Pinpoint the cell where the given text exists, returning its (X, Y) midpoint coordinate. 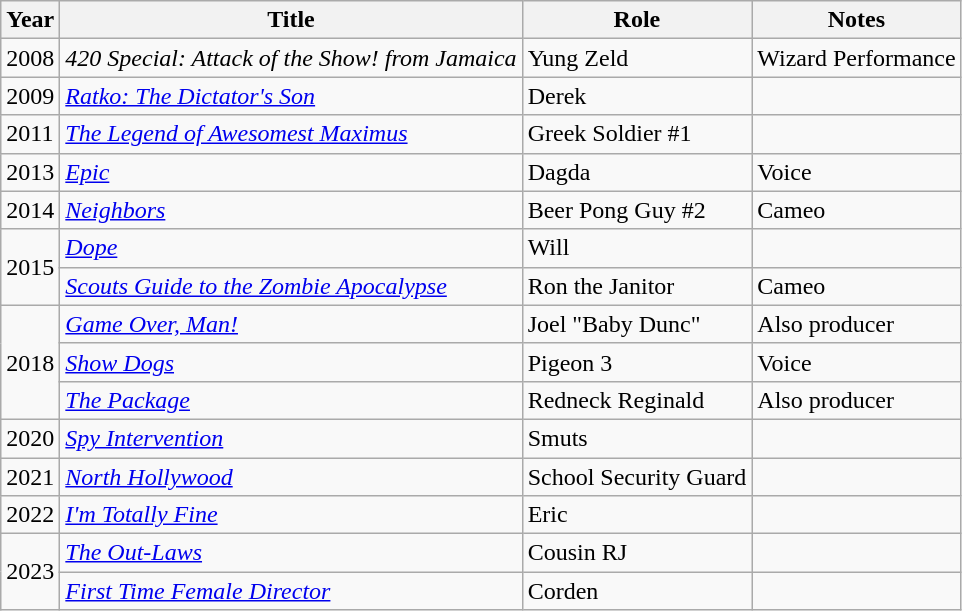
2008 (30, 58)
Derek (637, 96)
Will (637, 248)
2009 (30, 96)
2013 (30, 172)
Dagda (637, 172)
Scouts Guide to the Zombie Apocalypse (291, 286)
Role (637, 20)
Eric (637, 515)
2021 (30, 477)
The Legend of Awesomest Maximus (291, 134)
Wizard Performance (856, 58)
2022 (30, 515)
Notes (856, 20)
2020 (30, 438)
Year (30, 20)
School Security Guard (637, 477)
Dope (291, 248)
Spy Intervention (291, 438)
Corden (637, 591)
North Hollywood (291, 477)
Neighbors (291, 210)
Joel "Baby Dunc" (637, 324)
I'm Totally Fine (291, 515)
Ron the Janitor (637, 286)
Title (291, 20)
The Out-Laws (291, 553)
Greek Soldier #1 (637, 134)
2015 (30, 267)
Yung Zeld (637, 58)
Smuts (637, 438)
420 Special: Attack of the Show! from Jamaica (291, 58)
2011 (30, 134)
Beer Pong Guy #2 (637, 210)
2018 (30, 362)
Redneck Reginald (637, 400)
Cousin RJ (637, 553)
Ratko: The Dictator's Son (291, 96)
First Time Female Director (291, 591)
2014 (30, 210)
Epic (291, 172)
Game Over, Man! (291, 324)
Pigeon 3 (637, 362)
Show Dogs (291, 362)
The Package (291, 400)
2023 (30, 572)
